Find where the given text appears and provide that cell's center as [x, y] coordinate. 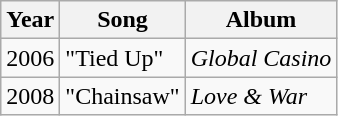
Global Casino [261, 58]
"Tied Up" [122, 58]
Year [30, 20]
Album [261, 20]
2006 [30, 58]
Love & War [261, 96]
2008 [30, 96]
Song [122, 20]
"Chainsaw" [122, 96]
